From the cell containing the given text, extract its center point as (X, Y) coordinate. 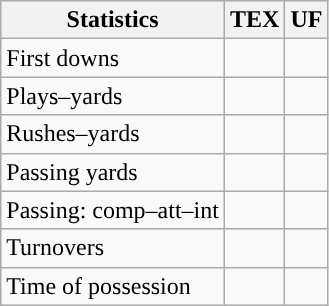
Plays–yards (113, 96)
Passing: comp–att–int (113, 210)
TEX (254, 20)
First downs (113, 58)
Statistics (113, 20)
Rushes–yards (113, 134)
UF (306, 20)
Time of possession (113, 286)
Passing yards (113, 172)
Turnovers (113, 248)
